Find where the given text appears and provide that cell's center as [x, y] coordinate. 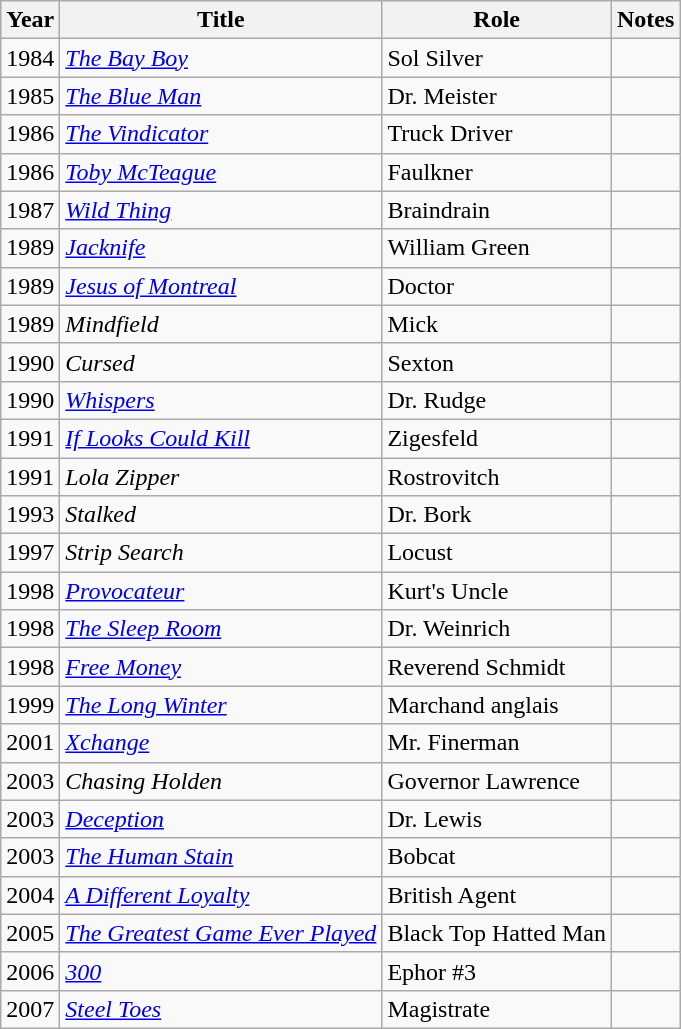
Toby McTeague [221, 172]
A Different Loyalty [221, 895]
300 [221, 971]
Magistrate [497, 1009]
Bobcat [497, 857]
Xchange [221, 743]
The Sleep Room [221, 629]
2001 [30, 743]
1993 [30, 515]
Sol Silver [497, 58]
1997 [30, 553]
Role [497, 20]
2007 [30, 1009]
1985 [30, 96]
Chasing Holden [221, 781]
1984 [30, 58]
The Human Stain [221, 857]
Year [30, 20]
1987 [30, 210]
Free Money [221, 667]
Sexton [497, 362]
1999 [30, 705]
The Bay Boy [221, 58]
Marchand anglais [497, 705]
Truck Driver [497, 134]
Doctor [497, 286]
Dr. Weinrich [497, 629]
Dr. Rudge [497, 400]
Rostrovitch [497, 477]
2004 [30, 895]
Kurt's Uncle [497, 591]
Stalked [221, 515]
Jacknife [221, 248]
Notes [645, 20]
Strip Search [221, 553]
Whispers [221, 400]
2006 [30, 971]
Dr. Lewis [497, 819]
Faulkner [497, 172]
William Green [497, 248]
Jesus of Montreal [221, 286]
Mr. Finerman [497, 743]
If Looks Could Kill [221, 438]
Deception [221, 819]
Reverend Schmidt [497, 667]
Zigesfeld [497, 438]
Ephor #3 [497, 971]
Lola Zipper [221, 477]
2005 [30, 933]
Governor Lawrence [497, 781]
Steel Toes [221, 1009]
The Blue Man [221, 96]
Braindrain [497, 210]
Cursed [221, 362]
The Greatest Game Ever Played [221, 933]
The Vindicator [221, 134]
Mindfield [221, 324]
Mick [497, 324]
British Agent [497, 895]
Provocateur [221, 591]
Title [221, 20]
Wild Thing [221, 210]
Dr. Meister [497, 96]
Locust [497, 553]
The Long Winter [221, 705]
Dr. Bork [497, 515]
Black Top Hatted Man [497, 933]
